Identify which cell holds the provided text, then report its (x, y) central coordinate. 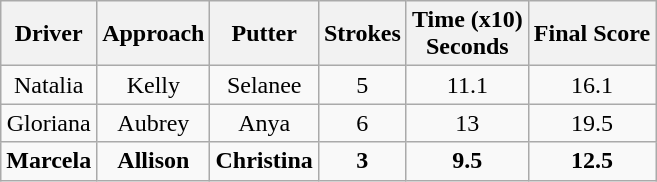
Final Score (592, 34)
Anya (264, 123)
Driver (49, 34)
Time (x10)Seconds (467, 34)
9.5 (467, 161)
12.5 (592, 161)
Christina (264, 161)
11.1 (467, 85)
Selanee (264, 85)
19.5 (592, 123)
Kelly (154, 85)
Gloriana (49, 123)
Putter (264, 34)
Aubrey (154, 123)
6 (362, 123)
Marcela (49, 161)
3 (362, 161)
5 (362, 85)
13 (467, 123)
Natalia (49, 85)
16.1 (592, 85)
Strokes (362, 34)
Approach (154, 34)
Allison (154, 161)
